Detect which cell encompasses the target text, then output its [x, y] center coordinate. 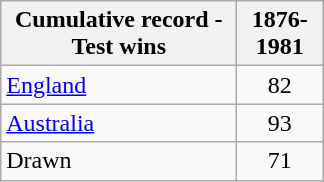
Drawn [119, 161]
93 [280, 123]
England [119, 85]
71 [280, 161]
82 [280, 85]
1876-1981 [280, 34]
Cumulative record - Test wins [119, 34]
Australia [119, 123]
